Output the [X, Y] coordinate of the center of the cell containing the given text.  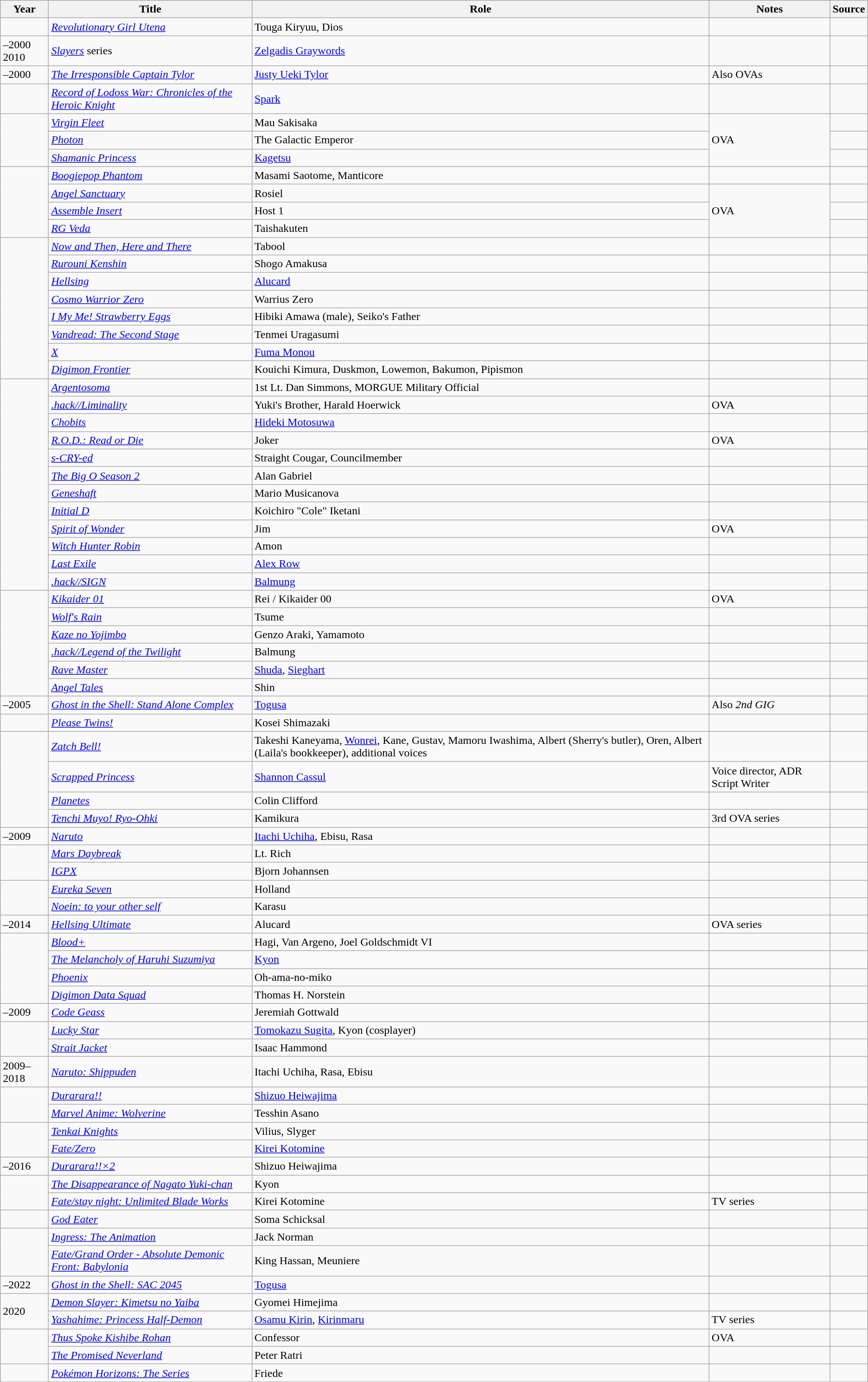
Amon [480, 546]
Friede [480, 1373]
Warrius Zero [480, 299]
Role [480, 9]
Ingress: The Animation [150, 1237]
Fate/Grand Order - Absolute Demonic Front: Babylonia [150, 1260]
The Big O Season 2 [150, 475]
–2000 [25, 75]
The Disappearance of Nagato Yuki-chan [150, 1184]
Bjorn Johannsen [480, 871]
Durarara!! [150, 1095]
Blood+ [150, 942]
Mars Daybreak [150, 854]
Also OVAs [770, 75]
Boogiepop Phantom [150, 175]
Argentosoma [150, 387]
Photon [150, 140]
I My Me! Strawberry Eggs [150, 317]
Lucky Star [150, 1030]
Spark [480, 98]
Genzo Araki, Yamamoto [480, 634]
Oh-ama-no-miko [480, 977]
1st Lt. Dan Simmons, MORGUE Military Official [480, 387]
Cosmo Warrior Zero [150, 299]
Tomokazu Sugita, Kyon (cosplayer) [480, 1030]
Justy Ueki Tylor [480, 75]
Shuda, Sieghart [480, 670]
Alex Row [480, 564]
Hellsing [150, 282]
Lt. Rich [480, 854]
Rei / Kikaider 00 [480, 599]
2020 [25, 1311]
OVA series [770, 924]
Masami Saotome, Manticore [480, 175]
Slayers series [150, 51]
Notes [770, 9]
God Eater [150, 1219]
Fate/stay night: Unlimited Blade Works [150, 1202]
Tabool [480, 246]
R.O.D.: Read or Die [150, 440]
Thomas H. Norstein [480, 995]
King Hassan, Meuniere [480, 1260]
Colin Clifford [480, 800]
Kamikura [480, 818]
The Galactic Emperor [480, 140]
Taishakuten [480, 228]
s-CRY-ed [150, 458]
Vilius, Slyger [480, 1131]
Angel Tales [150, 687]
Rurouni Kenshin [150, 264]
Digimon Frontier [150, 370]
Straight Cougar, Councilmember [480, 458]
Itachi Uchiha, Ebisu, Rasa [480, 836]
–2005 [25, 705]
Naruto [150, 836]
–2014 [25, 924]
Also 2nd GIG [770, 705]
The Irresponsible Captain Tylor [150, 75]
Tenkai Knights [150, 1131]
Alan Gabriel [480, 475]
Revolutionary Girl Utena [150, 27]
The Melancholy of Haruhi Suzumiya [150, 960]
Mario Musicanova [480, 493]
Yashahime: Princess Half-Demon [150, 1320]
The Promised Neverland [150, 1355]
Host 1 [480, 211]
Chobits [150, 422]
Scrapped Princess [150, 776]
IGPX [150, 871]
Source [849, 9]
Itachi Uchiha, Rasa, Ebisu [480, 1071]
Hibiki Amawa (male), Seiko's Father [480, 317]
Zelgadis Graywords [480, 51]
3rd OVA series [770, 818]
Hagi, Van Argeno, Joel Goldschmidt VI [480, 942]
Fuma Monou [480, 352]
Geneshaft [150, 493]
Rosiel [480, 193]
Hideki Motosuwa [480, 422]
–2016 [25, 1166]
Noein: to your other self [150, 907]
Naruto: Shippuden [150, 1071]
.hack//Legend of the Twilight [150, 652]
Tesshin Asano [480, 1113]
Karasu [480, 907]
Ghost in the Shell: SAC 2045 [150, 1285]
Demon Slayer: Kimetsu no Yaiba [150, 1302]
Yuki's Brother, Harald Hoerwick [480, 405]
Wolf's Rain [150, 617]
Shogo Amakusa [480, 264]
Phoenix [150, 977]
Confessor [480, 1337]
Shin [480, 687]
.hack//SIGN [150, 582]
2009–2018 [25, 1071]
Jim [480, 528]
Osamu Kirin, Kirinmaru [480, 1320]
Hellsing Ultimate [150, 924]
RG Veda [150, 228]
Vandread: The Second Stage [150, 334]
Koichiro "Cole" Iketani [480, 511]
Kagetsu [480, 158]
Kaze no Yojimbo [150, 634]
Angel Sanctuary [150, 193]
.hack//Liminality [150, 405]
Zatch Bell! [150, 747]
Title [150, 9]
Shannon Cassul [480, 776]
Marvel Anime: Wolverine [150, 1113]
X [150, 352]
Initial D [150, 511]
Pokémon Horizons: The Series [150, 1373]
Holland [480, 889]
Voice director, ADR Script Writer [770, 776]
Takeshi Kaneyama, Wonrei, Kane, Gustav, Mamoru Iwashima, Albert (Sherry's butler), Oren, Albert (Laila's bookkeeper), additional voices [480, 747]
Spirit of Wonder [150, 528]
Touga Kiryuu, Dios [480, 27]
Last Exile [150, 564]
Please Twins! [150, 723]
Code Geass [150, 1012]
Kikaider 01 [150, 599]
Now and Then, Here and There [150, 246]
Kosei Shimazaki [480, 723]
Gyomei Himejima [480, 1302]
Tenmei Uragasumi [480, 334]
Tsume [480, 617]
Shamanic Princess [150, 158]
Jeremiah Gottwald [480, 1012]
Assemble Insert [150, 211]
Joker [480, 440]
Witch Hunter Robin [150, 546]
–20002010 [25, 51]
–2022 [25, 1285]
Tenchi Muyo! Ryo-Ohki [150, 818]
Rave Master [150, 670]
Soma Schicksal [480, 1219]
Ghost in the Shell: Stand Alone Complex [150, 705]
Eureka Seven [150, 889]
Virgin Fleet [150, 122]
Thus Spoke Kishibe Rohan [150, 1337]
Fate/Zero [150, 1149]
Record of Lodoss War: Chronicles of the Heroic Knight [150, 98]
Jack Norman [480, 1237]
Durarara!!×2 [150, 1166]
Digimon Data Squad [150, 995]
Isaac Hammond [480, 1048]
Kouichi Kimura, Duskmon, Lowemon, Bakumon, Pipismon [480, 370]
Year [25, 9]
Strait Jacket [150, 1048]
Mau Sakisaka [480, 122]
Peter Ratri [480, 1355]
Planetes [150, 800]
